Output the [X, Y] coordinate of the center of the cell containing the given text.  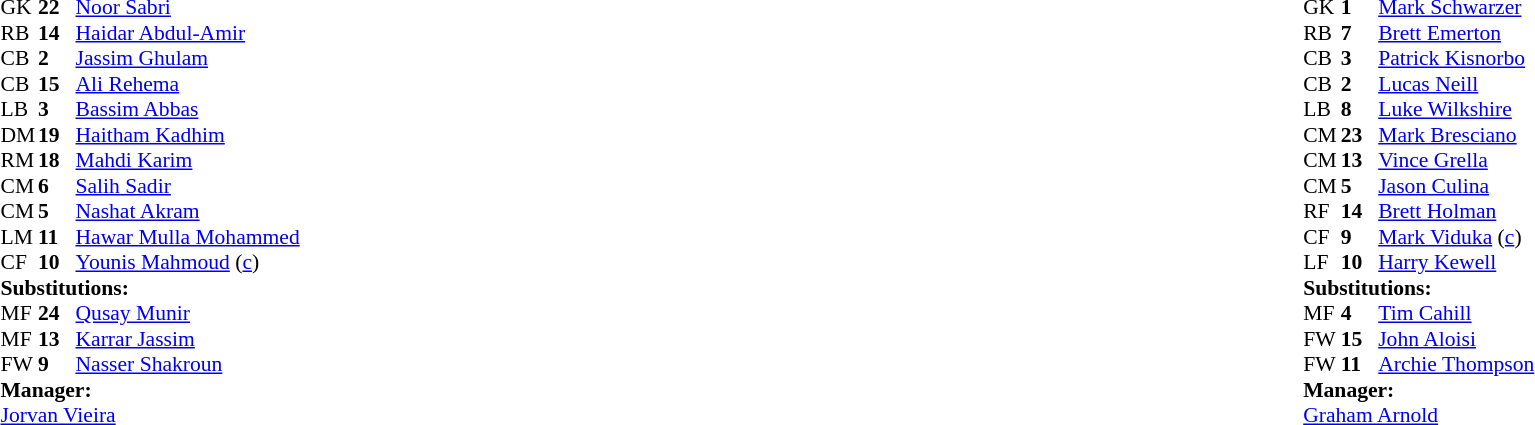
Mahdi Karim [188, 161]
Ali Rehema [188, 84]
Archie Thompson [1456, 365]
23 [1360, 135]
LM [19, 237]
Jason Culina [1456, 186]
Brett Emerton [1456, 33]
Lucas Neill [1456, 84]
RM [19, 161]
Brett Holman [1456, 211]
DM [19, 135]
19 [57, 135]
Hawar Mulla Mohammed [188, 237]
RF [1322, 211]
Qusay Munir [188, 313]
Salih Sadir [188, 186]
18 [57, 161]
24 [57, 313]
Patrick Kisnorbo [1456, 59]
Haidar Abdul-Amir [188, 33]
Nasser Shakroun [188, 365]
Bassim Abbas [188, 109]
6 [57, 186]
Tim Cahill [1456, 313]
Mark Viduka (c) [1456, 237]
Vince Grella [1456, 161]
Younis Mahmoud (c) [188, 263]
Harry Kewell [1456, 263]
Luke Wilkshire [1456, 109]
8 [1360, 109]
Nashat Akram [188, 211]
John Aloisi [1456, 339]
LF [1322, 263]
Mark Bresciano [1456, 135]
7 [1360, 33]
4 [1360, 313]
Haitham Kadhim [188, 135]
Karrar Jassim [188, 339]
Jassim Ghulam [188, 59]
